Scan for the cell matching the given text and deliver its [X, Y] coordinate at center. 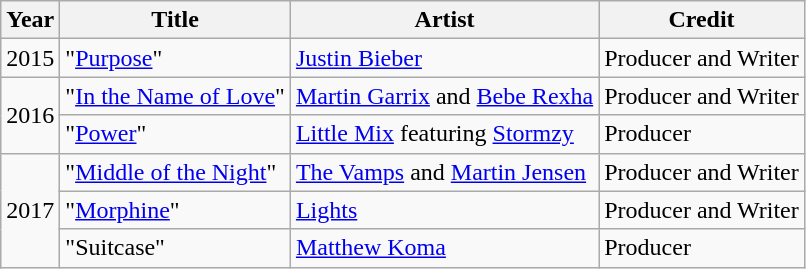
"Middle of the Night" [176, 172]
Martin Garrix and Bebe Rexha [444, 96]
"In the Name of Love" [176, 96]
Title [176, 20]
Little Mix featuring Stormzy [444, 134]
"Purpose" [176, 58]
"Suitcase" [176, 248]
2017 [30, 210]
Artist [444, 20]
Credit [702, 20]
Year [30, 20]
Lights [444, 210]
2016 [30, 115]
Matthew Koma [444, 248]
"Morphine" [176, 210]
2015 [30, 58]
Justin Bieber [444, 58]
The Vamps and Martin Jensen [444, 172]
"Power" [176, 134]
